Return (x, y) of the center of cell containing provided text 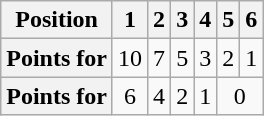
10 (130, 58)
0 (240, 96)
Position (57, 20)
7 (160, 58)
